Search for the cell housing the specified text and yield its (X, Y) center coordinate. 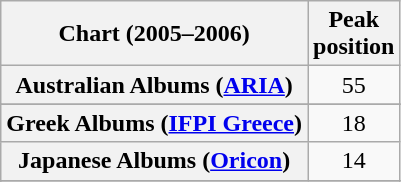
Chart (2005–2006) (154, 34)
18 (354, 123)
Japanese Albums (Oricon) (154, 161)
Peak position (354, 34)
55 (354, 85)
Australian Albums (ARIA) (154, 85)
Greek Albums (IFPI Greece) (154, 123)
14 (354, 161)
